Detect which cell encompasses the target text, then output its (X, Y) center coordinate. 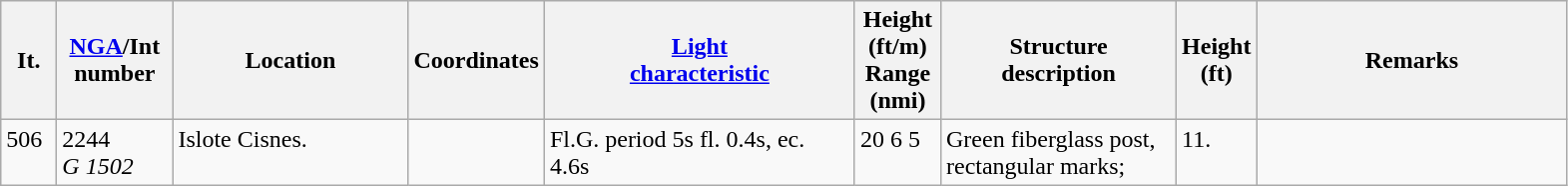
Structuredescription (1058, 60)
Lightcharacteristic (699, 60)
Location (290, 60)
Green fiberglass post, rectangular marks; (1058, 152)
Coordinates (476, 60)
Height (ft/m)Range (nmi) (897, 60)
11. (1217, 152)
Height (ft) (1217, 60)
It. (29, 60)
Islote Cisnes. (290, 152)
20 6 5 (897, 152)
2244G 1502 (115, 152)
Remarks (1411, 60)
NGA/Intnumber (115, 60)
506 (29, 152)
Fl.G. period 5s fl. 0.4s, ec. 4.6s (699, 152)
